Detect which cell encompasses the target text, then output its [X, Y] center coordinate. 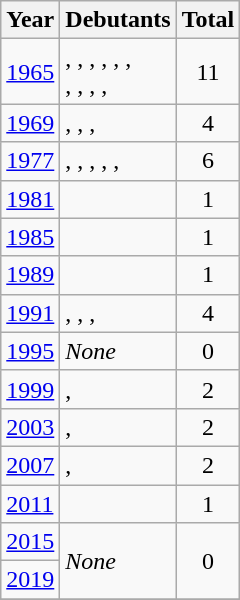
1995 [30, 351]
1989 [30, 275]
Year [30, 20]
2003 [30, 427]
2019 [30, 580]
6 [208, 161]
, , , , , ,, , , , [118, 72]
Debutants [118, 20]
1999 [30, 389]
2007 [30, 465]
2015 [30, 542]
1991 [30, 313]
1965 [30, 72]
1977 [30, 161]
, , , , , [118, 161]
2011 [30, 503]
1969 [30, 123]
Total [208, 20]
11 [208, 72]
1985 [30, 237]
1981 [30, 199]
